From the cell containing the given text, extract its center point as [x, y] coordinate. 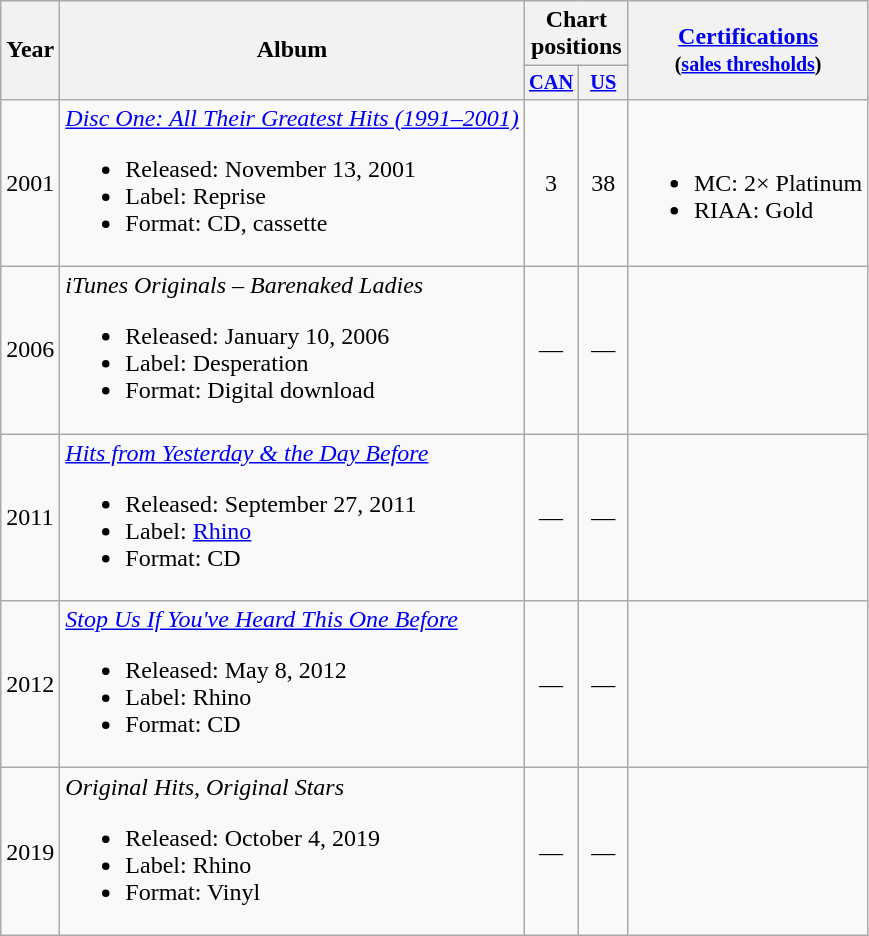
Stop Us If You've Heard This One BeforeReleased: May 8, 2012Label: RhinoFormat: CD [292, 684]
CAN [551, 83]
Original Hits, Original StarsReleased: October 4, 2019 Label: RhinoFormat: Vinyl [292, 852]
2001 [30, 182]
Album [292, 50]
Hits from Yesterday & the Day BeforeReleased: September 27, 2011Label: RhinoFormat: CD [292, 518]
Year [30, 50]
Certifications(sales thresholds) [748, 50]
2019 [30, 852]
US [603, 83]
2012 [30, 684]
38 [603, 182]
MC: 2× PlatinumRIAA: Gold [748, 182]
2006 [30, 350]
Chart positions [576, 34]
3 [551, 182]
2011 [30, 518]
Disc One: All Their Greatest Hits (1991–2001)Released: November 13, 2001Label: RepriseFormat: CD, cassette [292, 182]
iTunes Originals – Barenaked LadiesReleased: January 10, 2006Label: DesperationFormat: Digital download [292, 350]
